Provide the [X, Y] coordinate of the cell's center where the given text is located.  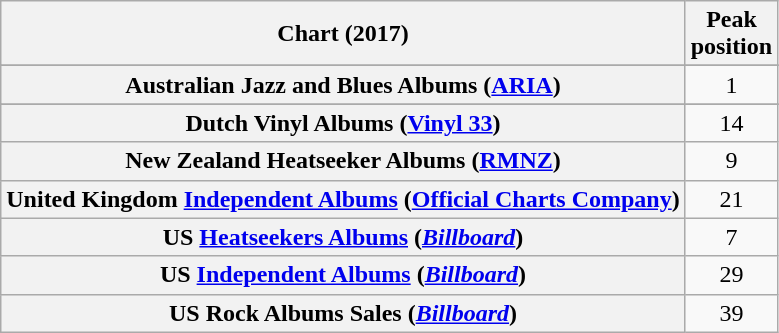
US Rock Albums Sales (Billboard) [343, 313]
Australian Jazz and Blues Albums (ARIA) [343, 85]
Peak position [731, 34]
7 [731, 237]
29 [731, 275]
9 [731, 161]
United Kingdom Independent Albums (Official Charts Company) [343, 199]
Dutch Vinyl Albums (Vinyl 33) [343, 123]
US Heatseekers Albums (Billboard) [343, 237]
US Independent Albums (Billboard) [343, 275]
21 [731, 199]
New Zealand Heatseeker Albums (RMNZ) [343, 161]
1 [731, 85]
39 [731, 313]
14 [731, 123]
Chart (2017) [343, 34]
